Search for the cell housing the specified text and yield its [X, Y] center coordinate. 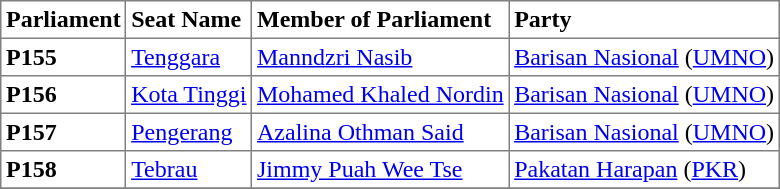
P156 [64, 95]
Party [644, 20]
P155 [64, 57]
Mohamed Khaled Nordin [380, 95]
Seat Name [189, 20]
Tenggara [189, 57]
Parliament [64, 20]
Jimmy Puah Wee Tse [380, 170]
Pengerang [189, 132]
Manndzri Nasib [380, 57]
P157 [64, 132]
Kota Tinggi [189, 95]
Tebrau [189, 170]
Pakatan Harapan (PKR) [644, 170]
P158 [64, 170]
Azalina Othman Said [380, 132]
Member of Parliament [380, 20]
